Capture the cell that displays the provided text and extract its (X, Y) central coordinate. 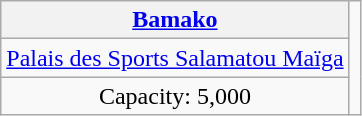
Capacity: 5,000 (175, 96)
Bamako (175, 20)
Palais des Sports Salamatou Maïga (175, 58)
